From the cell containing the given text, extract its center point as (X, Y) coordinate. 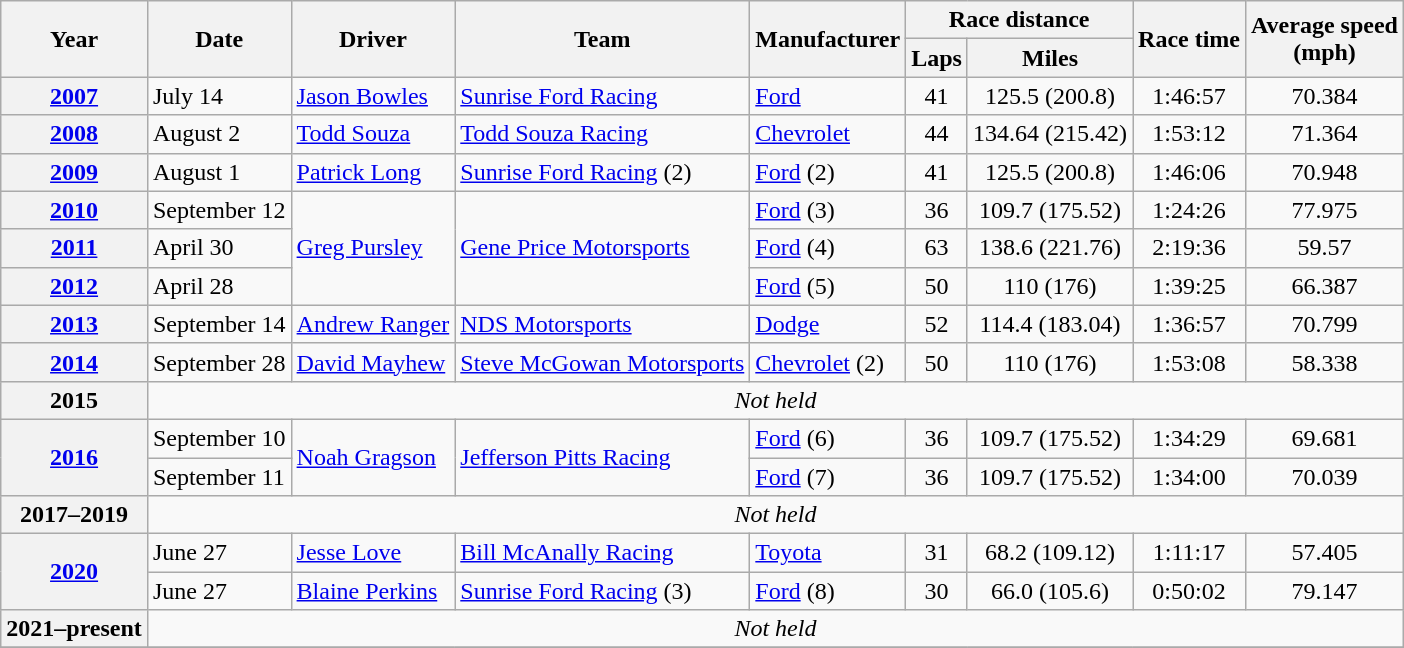
Chevrolet (2) (828, 362)
Ford (4) (828, 248)
Greg Pursley (373, 248)
69.681 (1325, 438)
NDS Motorsports (602, 324)
2017–2019 (74, 515)
Andrew Ranger (373, 324)
Ford (7) (828, 477)
138.6 (221.76) (1050, 248)
Chevrolet (828, 134)
David Mayhew (373, 362)
2020 (74, 572)
April 28 (219, 286)
66.0 (105.6) (1050, 591)
September 11 (219, 477)
57.405 (1325, 553)
Gene Price Motorsports (602, 248)
1:34:29 (1190, 438)
77.975 (1325, 210)
Sunrise Ford Racing (2) (602, 172)
September 14 (219, 324)
1:53:08 (1190, 362)
1:11:17 (1190, 553)
Date (219, 39)
Dodge (828, 324)
2008 (74, 134)
79.147 (1325, 591)
2009 (74, 172)
58.338 (1325, 362)
Sunrise Ford Racing (3) (602, 591)
Laps (937, 58)
Jesse Love (373, 553)
1:39:25 (1190, 286)
Ford (5) (828, 286)
August 1 (219, 172)
Bill McAnally Racing (602, 553)
Manufacturer (828, 39)
2011 (74, 248)
September 28 (219, 362)
Sunrise Ford Racing (602, 96)
Year (74, 39)
Ford (3) (828, 210)
Noah Gragson (373, 457)
Ford (6) (828, 438)
Toyota (828, 553)
2012 (74, 286)
September 10 (219, 438)
Ford (828, 96)
1:36:57 (1190, 324)
71.364 (1325, 134)
68.2 (109.12) (1050, 553)
2:19:36 (1190, 248)
August 2 (219, 134)
Jason Bowles (373, 96)
Race time (1190, 39)
2007 (74, 96)
Driver (373, 39)
2014 (74, 362)
Todd Souza Racing (602, 134)
Ford (2) (828, 172)
70.384 (1325, 96)
Ford (8) (828, 591)
1:46:57 (1190, 96)
70.799 (1325, 324)
30 (937, 591)
2010 (74, 210)
1:46:06 (1190, 172)
134.64 (215.42) (1050, 134)
63 (937, 248)
1:24:26 (1190, 210)
September 12 (219, 210)
114.4 (183.04) (1050, 324)
1:34:00 (1190, 477)
Steve McGowan Motorsports (602, 362)
0:50:02 (1190, 591)
Race distance (1020, 20)
Jefferson Pitts Racing (602, 457)
59.57 (1325, 248)
44 (937, 134)
2021–present (74, 629)
66.387 (1325, 286)
Miles (1050, 58)
1:53:12 (1190, 134)
Todd Souza (373, 134)
Team (602, 39)
April 30 (219, 248)
Patrick Long (373, 172)
2013 (74, 324)
52 (937, 324)
2015 (74, 400)
31 (937, 553)
70.039 (1325, 477)
70.948 (1325, 172)
2016 (74, 457)
July 14 (219, 96)
Blaine Perkins (373, 591)
Average speed(mph) (1325, 39)
